Search for the cell housing the specified text and yield its [x, y] center coordinate. 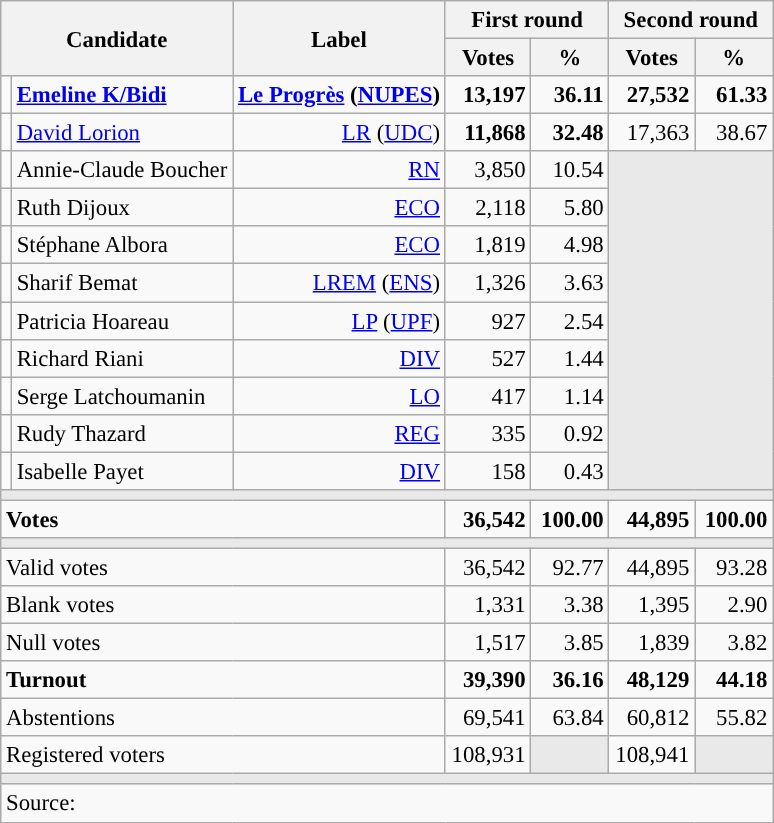
Stéphane Albora [122, 245]
927 [488, 321]
Candidate [117, 38]
5.80 [570, 208]
Patricia Hoareau [122, 321]
LREM (ENS) [340, 283]
2,118 [488, 208]
1.44 [570, 358]
RN [340, 170]
0.92 [570, 433]
32.48 [570, 133]
2.54 [570, 321]
Serge Latchoumanin [122, 396]
Isabelle Payet [122, 471]
1,517 [488, 643]
48,129 [652, 680]
63.84 [570, 718]
1,819 [488, 245]
1,839 [652, 643]
4.98 [570, 245]
Second round [691, 20]
Abstentions [224, 718]
3.82 [734, 643]
Ruth Dijoux [122, 208]
44.18 [734, 680]
Turnout [224, 680]
Richard Riani [122, 358]
1,326 [488, 283]
10.54 [570, 170]
27,532 [652, 95]
17,363 [652, 133]
93.28 [734, 567]
Rudy Thazard [122, 433]
417 [488, 396]
11,868 [488, 133]
Sharif Bemat [122, 283]
39,390 [488, 680]
David Lorion [122, 133]
36.16 [570, 680]
1,331 [488, 605]
55.82 [734, 718]
38.67 [734, 133]
3,850 [488, 170]
Null votes [224, 643]
13,197 [488, 95]
108,941 [652, 755]
1,395 [652, 605]
3.85 [570, 643]
69,541 [488, 718]
LR (UDC) [340, 133]
108,931 [488, 755]
527 [488, 358]
Registered voters [224, 755]
0.43 [570, 471]
61.33 [734, 95]
Valid votes [224, 567]
1.14 [570, 396]
Label [340, 38]
2.90 [734, 605]
Le Progrès (NUPES) [340, 95]
158 [488, 471]
Source: [387, 804]
60,812 [652, 718]
Annie-Claude Boucher [122, 170]
REG [340, 433]
3.63 [570, 283]
335 [488, 433]
Emeline K/Bidi [122, 95]
LO [340, 396]
First round [527, 20]
36.11 [570, 95]
LP (UPF) [340, 321]
92.77 [570, 567]
Blank votes [224, 605]
3.38 [570, 605]
